Capture the cell that displays the provided text and extract its [X, Y] central coordinate. 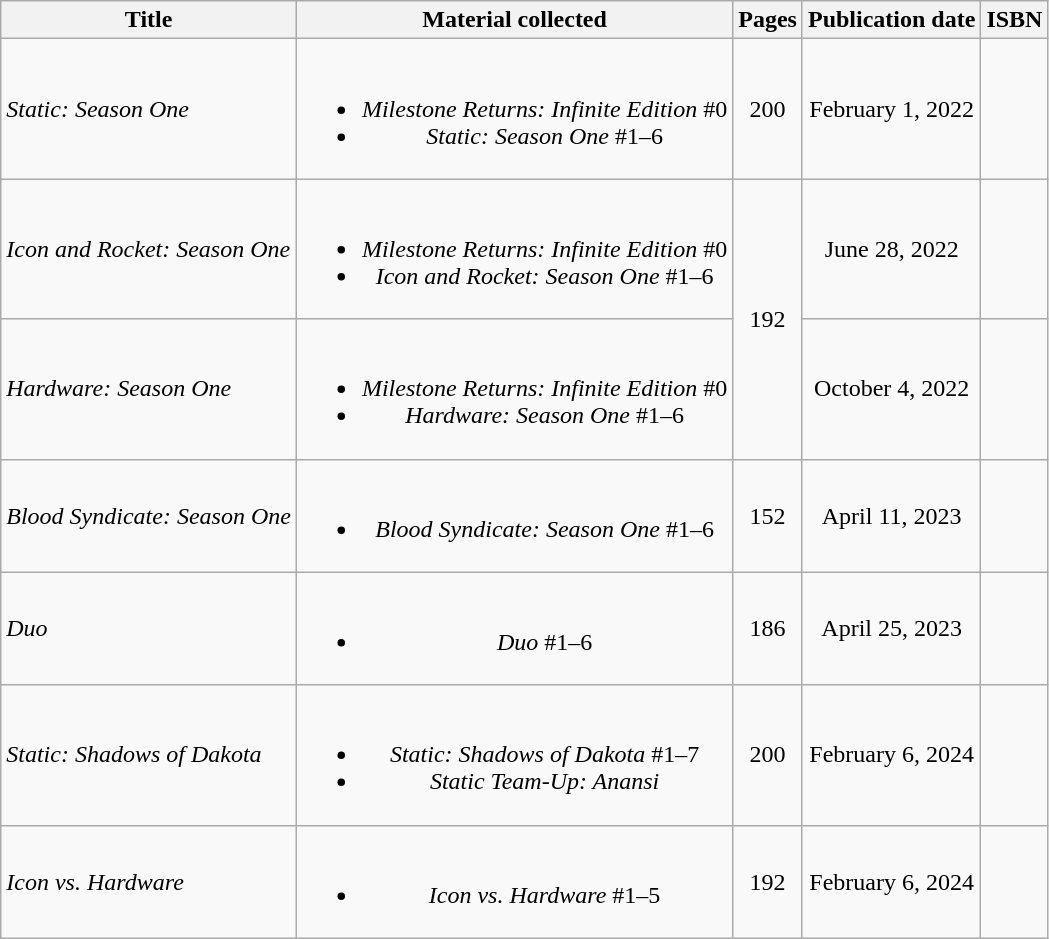
Milestone Returns: Infinite Edition #0Icon and Rocket: Season One #1–6 [514, 249]
Static: Shadows of Dakota [149, 755]
April 11, 2023 [891, 516]
Duo [149, 628]
Icon vs. Hardware #1–5 [514, 882]
Milestone Returns: Infinite Edition #0Static: Season One #1–6 [514, 109]
Material collected [514, 20]
Icon and Rocket: Season One [149, 249]
Publication date [891, 20]
ISBN [1014, 20]
Milestone Returns: Infinite Edition #0Hardware: Season One #1–6 [514, 389]
152 [768, 516]
Title [149, 20]
Pages [768, 20]
Hardware: Season One [149, 389]
Duo #1–6 [514, 628]
April 25, 2023 [891, 628]
Static: Season One [149, 109]
February 1, 2022 [891, 109]
Icon vs. Hardware [149, 882]
186 [768, 628]
June 28, 2022 [891, 249]
Blood Syndicate: Season One #1–6 [514, 516]
Blood Syndicate: Season One [149, 516]
Static: Shadows of Dakota #1–7Static Team-Up: Anansi [514, 755]
October 4, 2022 [891, 389]
